Search for the cell housing the specified text and yield its (x, y) center coordinate. 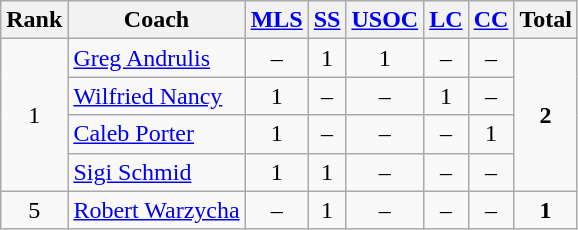
Sigi Schmid (156, 172)
2 (546, 115)
CC (491, 20)
Wilfried Nancy (156, 96)
Total (546, 20)
LC (446, 20)
Robert Warzycha (156, 210)
5 (34, 210)
USOC (385, 20)
MLS (276, 20)
Coach (156, 20)
Caleb Porter (156, 134)
SS (327, 20)
Greg Andrulis (156, 58)
Rank (34, 20)
